Capture the cell that displays the provided text and extract its (X, Y) central coordinate. 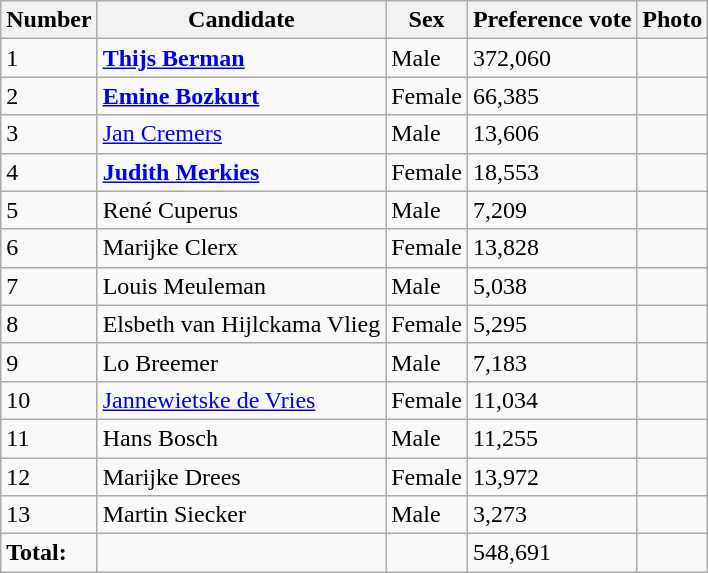
Judith Merkies (242, 172)
13,606 (552, 134)
11,255 (552, 438)
548,691 (552, 553)
Jan Cremers (242, 134)
12 (49, 477)
Marijke Drees (242, 477)
Number (49, 20)
René Cuperus (242, 210)
13 (49, 515)
Photo (672, 20)
Candidate (242, 20)
13,972 (552, 477)
3,273 (552, 515)
Hans Bosch (242, 438)
13,828 (552, 248)
Lo Breemer (242, 362)
7 (49, 286)
Marijke Clerx (242, 248)
11,034 (552, 400)
8 (49, 324)
Thijs Berman (242, 58)
5 (49, 210)
Emine Bozkurt (242, 96)
Total: (49, 553)
Sex (427, 20)
10 (49, 400)
18,553 (552, 172)
6 (49, 248)
5,038 (552, 286)
5,295 (552, 324)
7,209 (552, 210)
66,385 (552, 96)
7,183 (552, 362)
9 (49, 362)
372,060 (552, 58)
3 (49, 134)
Elsbeth van Hijlckama Vlieg (242, 324)
Martin Siecker (242, 515)
4 (49, 172)
Preference vote (552, 20)
Louis Meuleman (242, 286)
11 (49, 438)
Jannewietske de Vries (242, 400)
2 (49, 96)
1 (49, 58)
